Search for the cell housing the specified text and yield its (x, y) center coordinate. 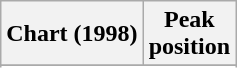
Chart (1998) (72, 34)
Peakposition (189, 34)
